Return the [x, y] coordinate for the center point of the cell that contains the specified text.  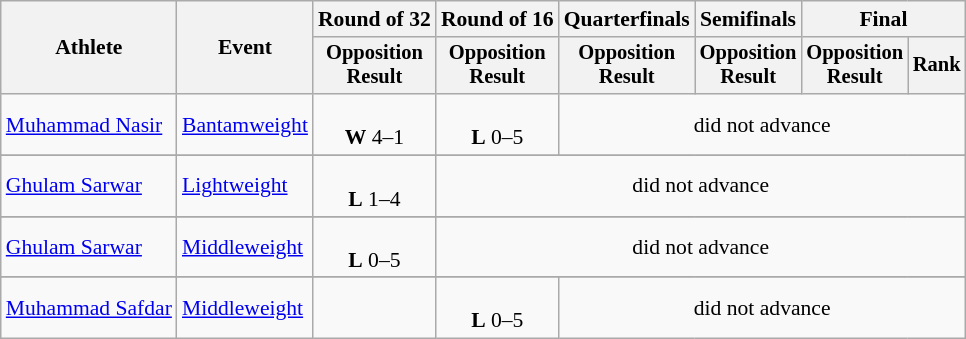
Round of 32 [374, 19]
Semifinals [748, 19]
Lightweight [245, 186]
Athlete [89, 48]
Muhammad Nasir [89, 124]
Quarterfinals [627, 19]
Bantamweight [245, 124]
Rank [937, 66]
Muhammad Safdar [89, 308]
W 4–1 [374, 124]
Event [245, 48]
L 1–4 [374, 186]
Round of 16 [498, 19]
Final [883, 19]
